Provide the [x, y] coordinate of the cell's center where the given text is located.  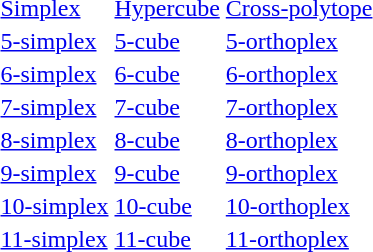
7-cube [167, 107]
8-cube [167, 140]
9-cube [167, 173]
5-cube [167, 41]
6-cube [167, 74]
10-cube [167, 206]
